Scan for the cell matching the given text and deliver its [x, y] coordinate at center. 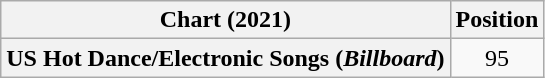
Chart (2021) [226, 20]
95 [497, 58]
Position [497, 20]
US Hot Dance/Electronic Songs (Billboard) [226, 58]
